From the cell containing the given text, extract its center point as [x, y] coordinate. 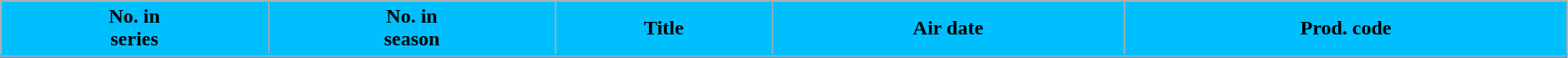
Air date [947, 29]
Prod. code [1347, 29]
Title [663, 29]
No. inseason [412, 29]
No. inseries [134, 29]
